Provide the [X, Y] coordinate of the cell's center where the given text is located.  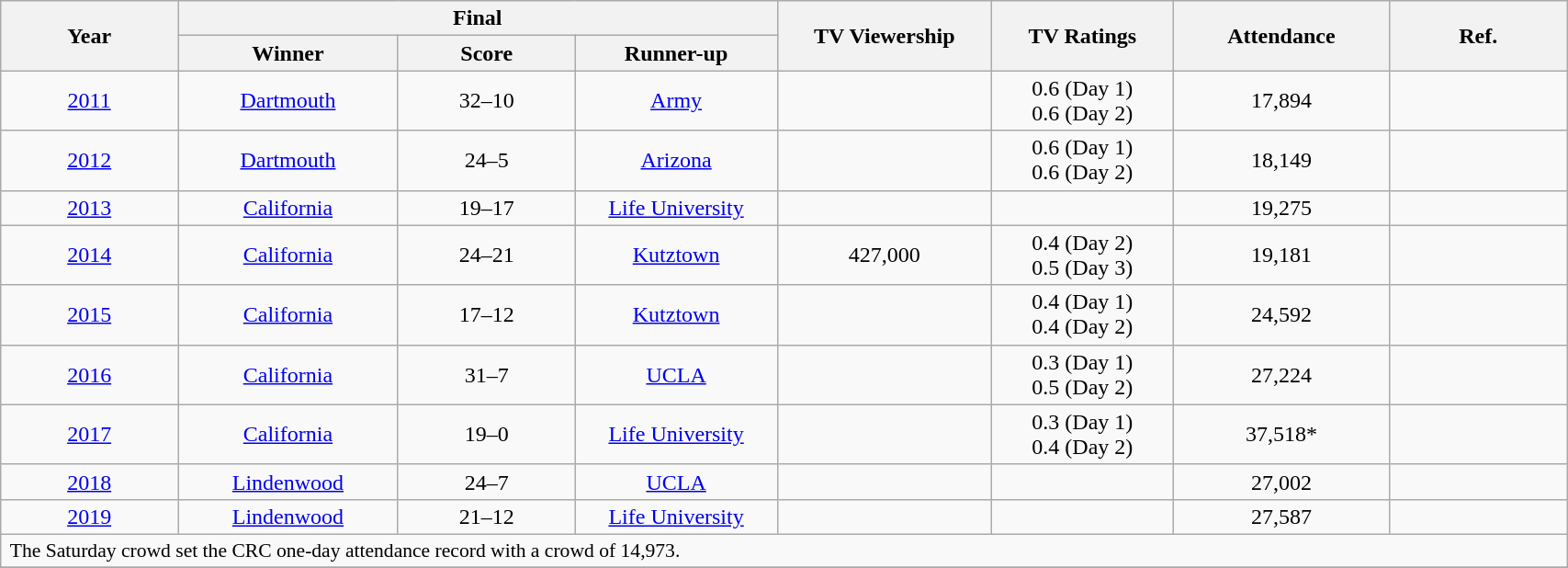
27,587 [1281, 517]
0.4 (Day 2) 0.5 (Day 3) [1082, 256]
Final [478, 18]
24–7 [487, 482]
32–10 [487, 101]
18,149 [1281, 160]
37,518* [1281, 434]
Arizona [676, 160]
27,224 [1281, 375]
TV Ratings [1082, 36]
The Saturday crowd set the CRC one-day attendance record with a crowd of 14,973. [784, 551]
2016 [90, 375]
2019 [90, 517]
19,275 [1281, 208]
27,002 [1281, 482]
17–12 [487, 314]
31–7 [487, 375]
2011 [90, 101]
TV Viewership [885, 36]
24–21 [487, 256]
2017 [90, 434]
Ref. [1479, 36]
24,592 [1281, 314]
19,181 [1281, 256]
24–5 [487, 160]
2013 [90, 208]
0.3 (Day 1) 0.4 (Day 2) [1082, 434]
Runner-up [676, 53]
2018 [90, 482]
427,000 [885, 256]
2012 [90, 160]
Army [676, 101]
Score [487, 53]
21–12 [487, 517]
0.3 (Day 1) 0.5 (Day 2) [1082, 375]
17,894 [1281, 101]
Attendance [1281, 36]
Year [90, 36]
2015 [90, 314]
0.4 (Day 1) 0.4 (Day 2) [1082, 314]
2014 [90, 256]
19–17 [487, 208]
19–0 [487, 434]
Winner [288, 53]
